Locate the cell with the specified text and output its [X, Y] center coordinate. 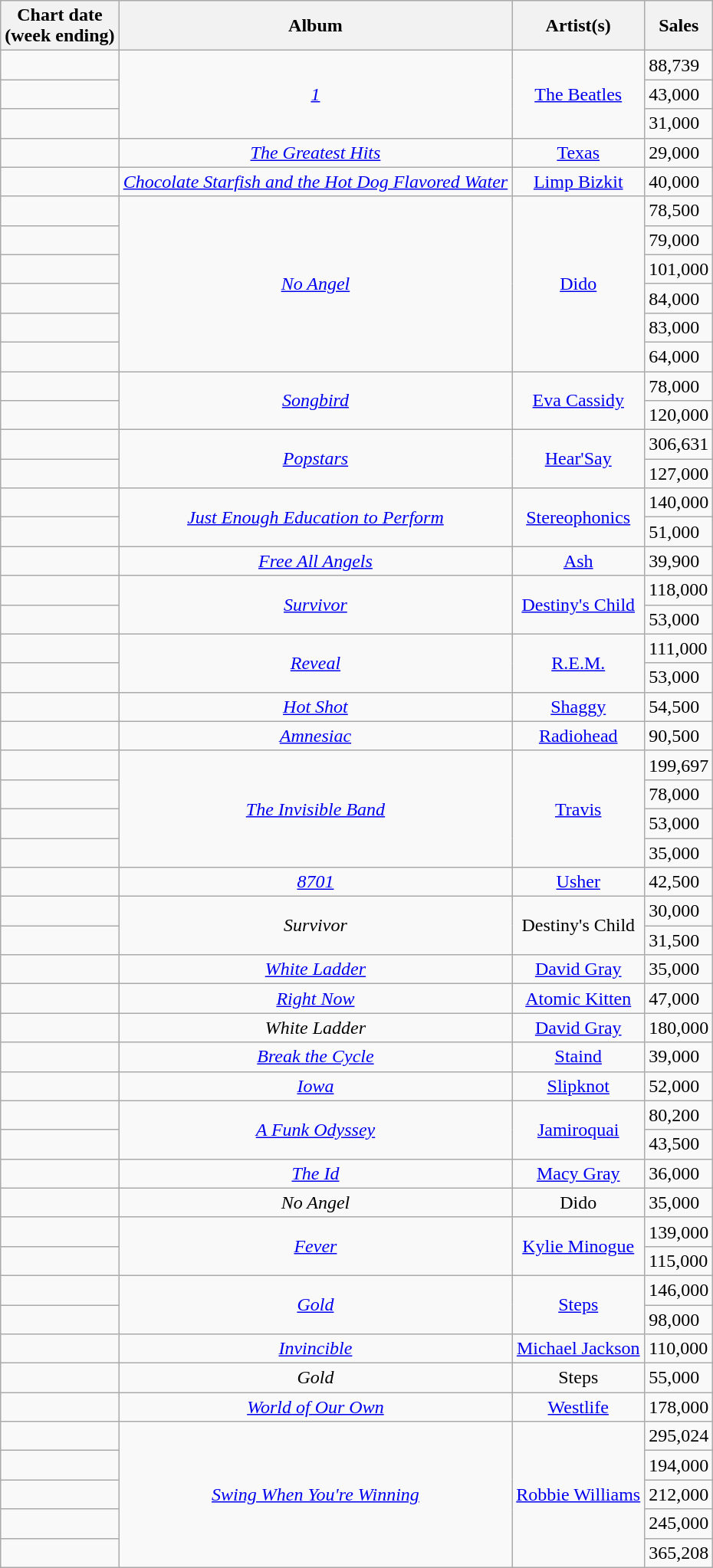
Popstars [316, 459]
Artist(s) [578, 26]
Reveal [316, 663]
The Id [316, 1173]
43,000 [679, 94]
Michael Jackson [578, 1349]
295,024 [679, 1436]
47,000 [679, 999]
111,000 [679, 648]
Hot Shot [316, 707]
Shaggy [578, 707]
Chocolate Starfish and the Hot Dog Flavored Water [316, 182]
42,500 [679, 882]
88,739 [679, 65]
51,000 [679, 532]
Stereophonics [578, 517]
Staind [578, 1057]
118,000 [679, 590]
Free All Angels [316, 561]
90,500 [679, 736]
52,000 [679, 1086]
31,500 [679, 940]
80,200 [679, 1115]
Fever [316, 1246]
World of Our Own [316, 1407]
Slipknot [578, 1086]
Amnesiac [316, 736]
Eva Cassidy [578, 400]
Chart date(week ending) [60, 26]
R.E.M. [578, 663]
245,000 [679, 1524]
194,000 [679, 1465]
43,500 [679, 1144]
110,000 [679, 1349]
Texas [578, 153]
1 [316, 94]
306,631 [679, 444]
Iowa [316, 1086]
Westlife [578, 1407]
The Invisible Band [316, 809]
30,000 [679, 911]
64,000 [679, 356]
Just Enough Education to Perform [316, 517]
Usher [578, 882]
146,000 [679, 1290]
Ash [578, 561]
98,000 [679, 1319]
Hear'Say [578, 459]
178,000 [679, 1407]
Limp Bizkit [578, 182]
39,900 [679, 561]
36,000 [679, 1173]
Swing When You're Winning [316, 1494]
120,000 [679, 415]
199,697 [679, 765]
39,000 [679, 1057]
Macy Gray [578, 1173]
79,000 [679, 240]
115,000 [679, 1261]
Invincible [316, 1349]
55,000 [679, 1378]
54,500 [679, 707]
Album [316, 26]
139,000 [679, 1232]
127,000 [679, 474]
Break the Cycle [316, 1057]
A Funk Odyssey [316, 1130]
Kylie Minogue [578, 1246]
84,000 [679, 298]
140,000 [679, 503]
212,000 [679, 1494]
78,500 [679, 211]
40,000 [679, 182]
365,208 [679, 1553]
Songbird [316, 400]
The Greatest Hits [316, 153]
101,000 [679, 269]
83,000 [679, 327]
The Beatles [578, 94]
Right Now [316, 999]
180,000 [679, 1028]
Atomic Kitten [578, 999]
8701 [316, 882]
29,000 [679, 153]
Sales [679, 26]
Travis [578, 809]
31,000 [679, 123]
Robbie Williams [578, 1494]
Jamiroquai [578, 1130]
Radiohead [578, 736]
